Scan for the cell matching the given text and deliver its [x, y] coordinate at center. 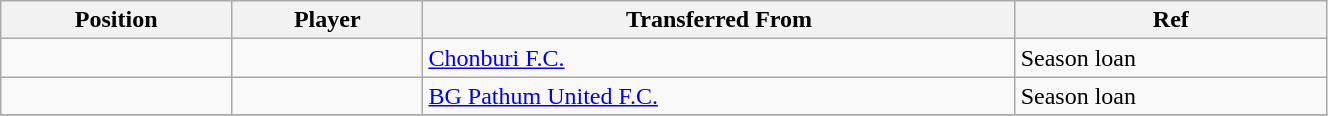
Chonburi F.C. [719, 58]
BG Pathum United F.C. [719, 96]
Transferred From [719, 20]
Player [328, 20]
Position [116, 20]
Ref [1170, 20]
